For the text-containing cell, return its midpoint in (x, y) coordinate format. 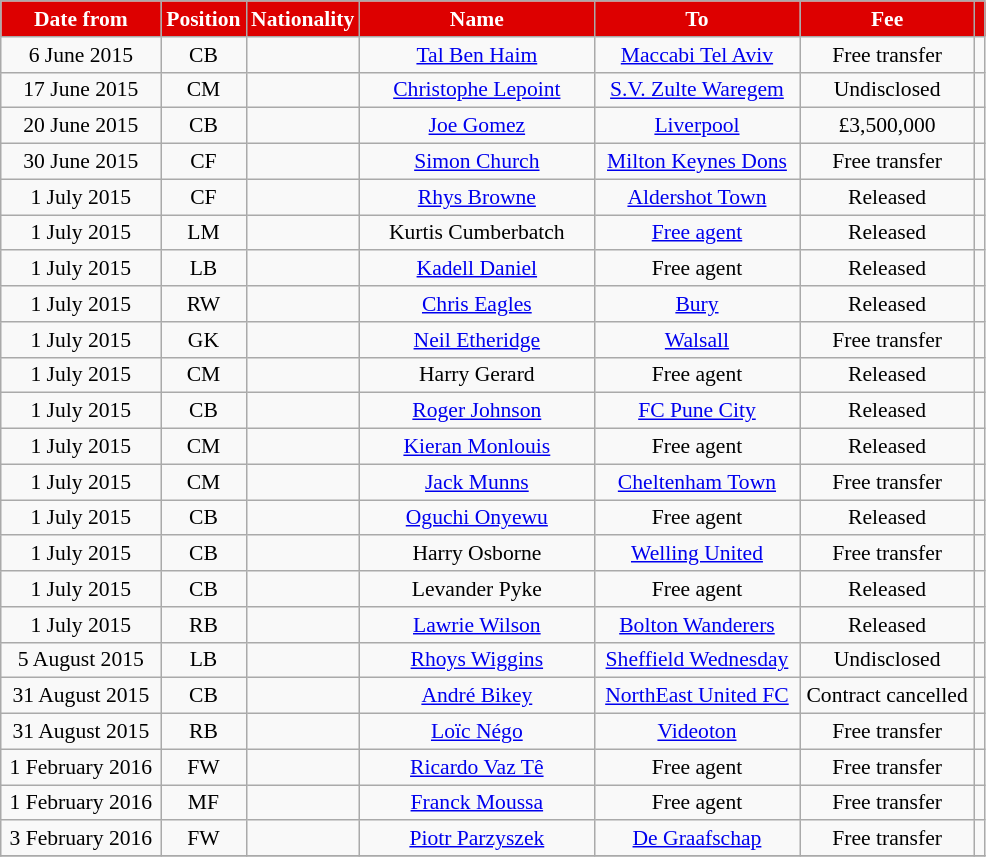
Cheltenham Town (696, 482)
Neil Etheridge (476, 340)
£3,500,000 (888, 126)
Harry Gerard (476, 375)
Piotr Parzyszek (476, 839)
MF (204, 803)
Kurtis Cumberbatch (476, 233)
LM (204, 233)
Oguchi Onyewu (476, 518)
Ricardo Vaz Tê (476, 767)
30 June 2015 (81, 162)
To (696, 19)
Joe Gomez (476, 126)
Lawrie Wilson (476, 625)
André Bikey (476, 696)
Tal Ben Haim (476, 55)
Date from (81, 19)
Walsall (696, 340)
Name (476, 19)
Kadell Daniel (476, 269)
Chris Eagles (476, 304)
Simon Church (476, 162)
Contract cancelled (888, 696)
RW (204, 304)
Fee (888, 19)
Rhys Browne (476, 197)
S.V. Zulte Waregem (696, 90)
De Graafschap (696, 839)
Videoton (696, 732)
Jack Munns (476, 482)
17 June 2015 (81, 90)
Levander Pyke (476, 589)
Franck Moussa (476, 803)
20 June 2015 (81, 126)
5 August 2015 (81, 660)
Bolton Wanderers (696, 625)
Milton Keynes Dons (696, 162)
Aldershot Town (696, 197)
Rhoys Wiggins (476, 660)
Sheffield Wednesday (696, 660)
Roger Johnson (476, 411)
3 February 2016 (81, 839)
GK (204, 340)
Harry Osborne (476, 554)
FC Pune City (696, 411)
Loïc Négo (476, 732)
Bury (696, 304)
Liverpool (696, 126)
Position (204, 19)
Welling United (696, 554)
Nationality (302, 19)
NorthEast United FC (696, 696)
Christophe Lepoint (476, 90)
Maccabi Tel Aviv (696, 55)
6 June 2015 (81, 55)
Kieran Monlouis (476, 447)
